Detect which cell encompasses the target text, then output its (X, Y) center coordinate. 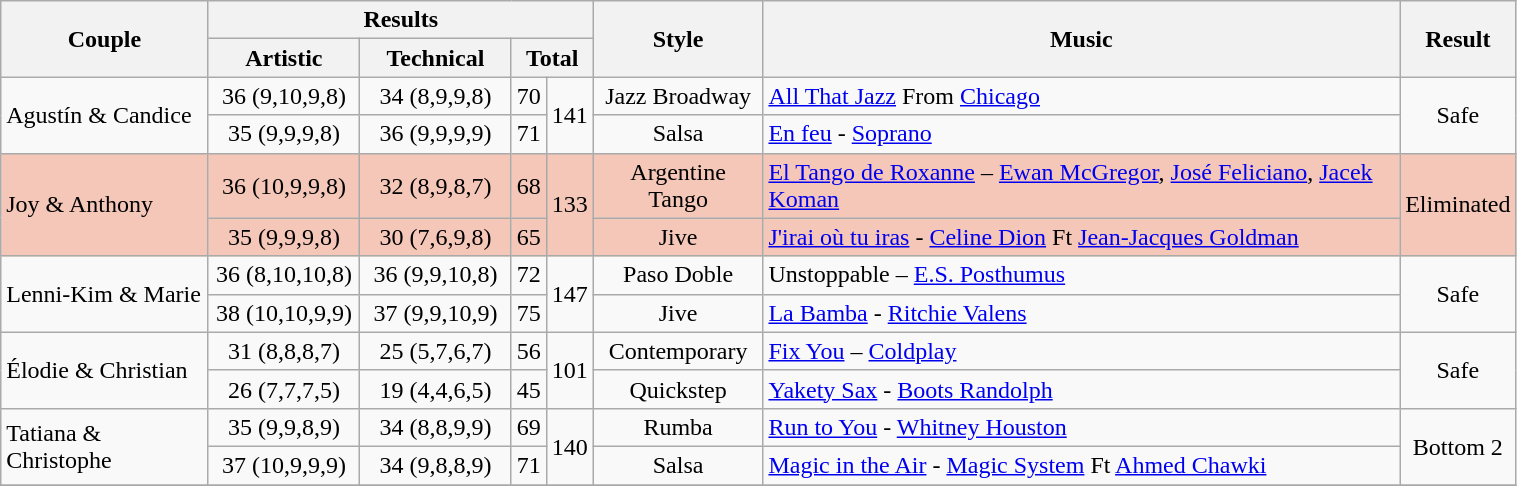
19 (4,4,6,5) (436, 389)
J'irai où tu iras - Celine Dion Ft Jean-Jacques Goldman (1082, 237)
Magic in the Air - Magic System Ft Ahmed Chawki (1082, 465)
Élodie & Christian (104, 370)
Agustín & Candice (104, 115)
37 (10,9,9,9) (284, 465)
37 (9,9,10,9) (436, 313)
69 (528, 427)
30 (7,6,9,8) (436, 237)
El Tango de Roxanne – Ewan McGregor, José Feliciano, Jacek Koman (1082, 186)
75 (528, 313)
45 (528, 389)
70 (528, 96)
Music (1082, 39)
Result (1458, 39)
36 (9,9,9,9) (436, 134)
En feu - Soprano (1082, 134)
La Bamba - Ritchie Valens (1082, 313)
Artistic (284, 58)
Bottom 2 (1458, 446)
Joy & Anthony (104, 204)
Eliminated (1458, 204)
Fix You – Coldplay (1082, 351)
Technical (436, 58)
35 (9,9,8,9) (284, 427)
56 (528, 351)
Lenni-Kim & Marie (104, 294)
Paso Doble (678, 275)
Yakety Sax - Boots Randolph (1082, 389)
26 (7,7,7,5) (284, 389)
72 (528, 275)
36 (10,9,9,8) (284, 186)
Contemporary (678, 351)
Rumba (678, 427)
Couple (104, 39)
All That Jazz From Chicago (1082, 96)
141 (570, 115)
Jazz Broadway (678, 96)
34 (8,8,9,9) (436, 427)
Quickstep (678, 389)
Run to You - Whitney Houston (1082, 427)
147 (570, 294)
140 (570, 446)
Unstoppable – E.S. Posthumus (1082, 275)
68 (528, 186)
Argentine Tango (678, 186)
133 (570, 204)
32 (8,9,8,7) (436, 186)
36 (9,9,10,8) (436, 275)
Results (400, 20)
Tatiana & Christophe (104, 446)
25 (5,7,6,7) (436, 351)
34 (9,8,8,9) (436, 465)
36 (9,10,9,8) (284, 96)
Style (678, 39)
101 (570, 370)
65 (528, 237)
31 (8,8,8,7) (284, 351)
34 (8,9,9,8) (436, 96)
36 (8,10,10,8) (284, 275)
Total (552, 58)
38 (10,10,9,9) (284, 313)
